Find where the given text appears and provide that cell's center as (x, y) coordinate. 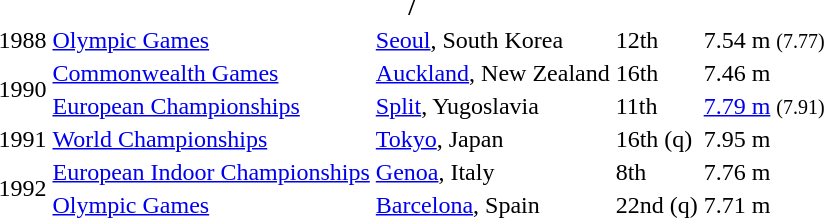
11th (656, 106)
European Championships (211, 106)
Seoul, South Korea (492, 40)
European Indoor Championships (211, 172)
Split, Yugoslavia (492, 106)
Tokyo, Japan (492, 139)
Olympic Games (211, 40)
16th (q) (656, 139)
Genoa, Italy (492, 172)
World Championships (211, 139)
Auckland, New Zealand (492, 73)
12th (656, 40)
16th (656, 73)
8th (656, 172)
Commonwealth Games (211, 73)
